Detect which cell encompasses the target text, then output its [x, y] center coordinate. 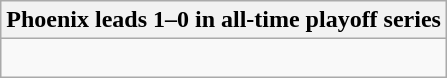
Phoenix leads 1–0 in all-time playoff series [224, 20]
